Capture the cell that displays the provided text and extract its [X, Y] central coordinate. 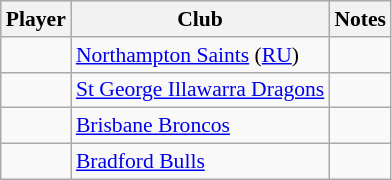
Notes [360, 19]
Player [36, 19]
Bradford Bulls [200, 162]
Club [200, 19]
Northampton Saints (RU) [200, 55]
Brisbane Broncos [200, 126]
St George Illawarra Dragons [200, 90]
